Find where the given text appears and provide that cell's center as [x, y] coordinate. 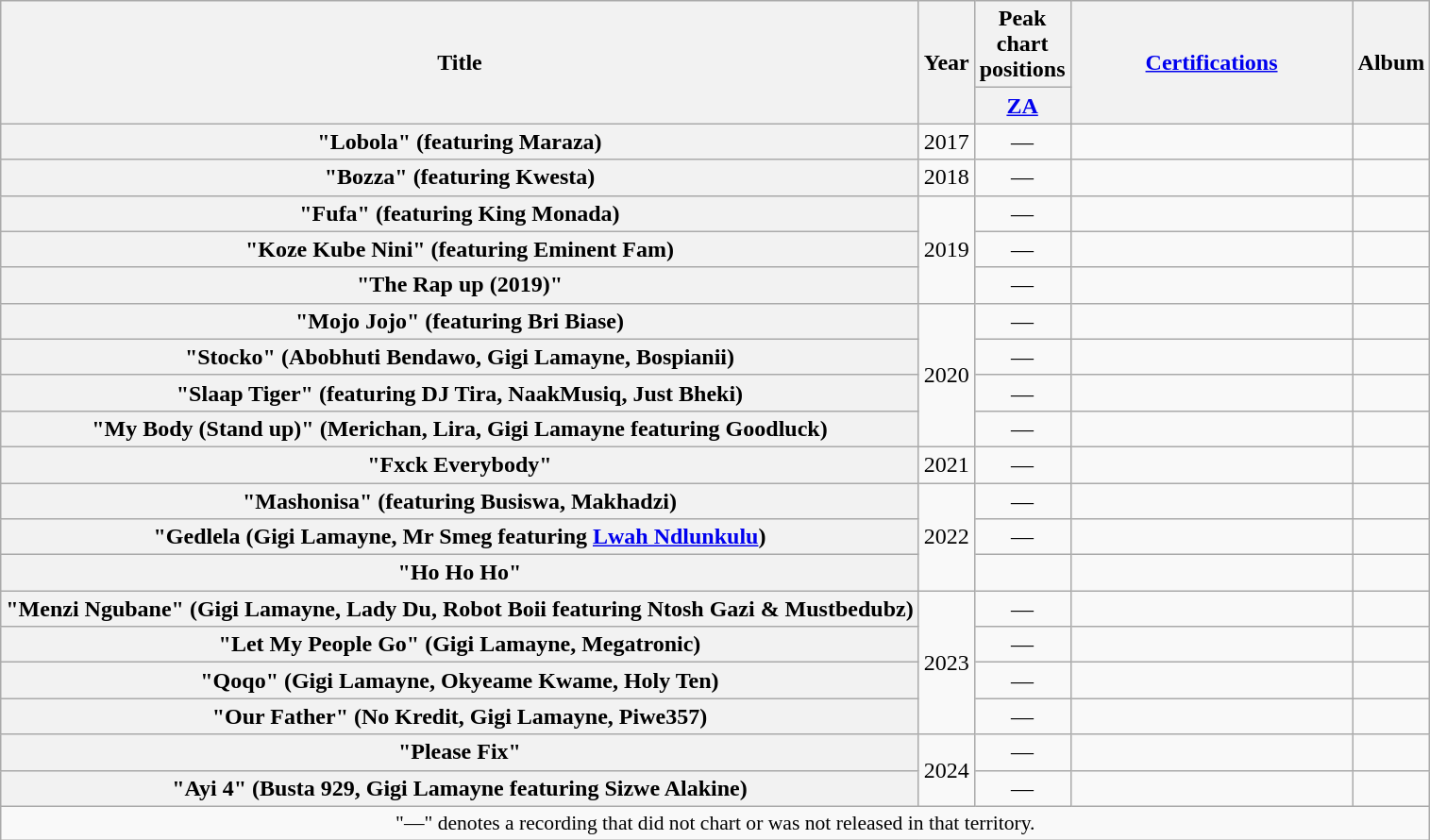
"Mojo Jojo" (featuring Bri Biase) [460, 321]
"Fufa" (featuring King Monada) [460, 213]
"Our Father" (No Kredit, Gigi Lamayne, Piwe357) [460, 716]
"Koze Kube Nini" (featuring Eminent Fam) [460, 249]
"Menzi Ngubane" (Gigi Lamayne, Lady Du, Robot Boii featuring Ntosh Gazi & Mustbedubz) [460, 609]
Peak chart positions [1022, 44]
"Ho Ho Ho" [460, 573]
"Lobola" (featuring Maraza) [460, 142]
Album [1391, 62]
"Slaap Tiger" (featuring DJ Tira, NaakMusiq, Just Bheki) [460, 393]
Certifications [1212, 62]
"Mashonisa" (featuring Busiswa, Makhadzi) [460, 501]
"Bozza" (featuring Kwesta) [460, 177]
Title [460, 62]
"Ayi 4" (Busta 929, Gigi Lamayne featuring Sizwe Alakine) [460, 788]
2021 [946, 464]
"The Rap up (2019)" [460, 285]
"My Body (Stand up)" (Merichan, Lira, Gigi Lamayne featuring Goodluck) [460, 428]
"Qoqo" (Gigi Lamayne, Okyeame Kwame, Holy Ten) [460, 680]
2017 [946, 142]
2023 [946, 663]
"Stocko" (Abobhuti Bendawo, Gigi Lamayne, Bospianii) [460, 357]
2022 [946, 537]
2020 [946, 375]
"Gedlela (Gigi Lamayne, Mr Smeg featuring Lwah Ndlunkulu) [460, 537]
2024 [946, 770]
2019 [946, 249]
2018 [946, 177]
"Please Fix" [460, 752]
"Let My People Go" (Gigi Lamayne, Megatronic) [460, 645]
"Fxck Everybody" [460, 464]
"—" denotes a recording that did not chart or was not released in that territory. [715, 823]
ZA [1022, 106]
Year [946, 62]
